Extract the [X, Y] coordinate from the center of the cell holding the provided text.  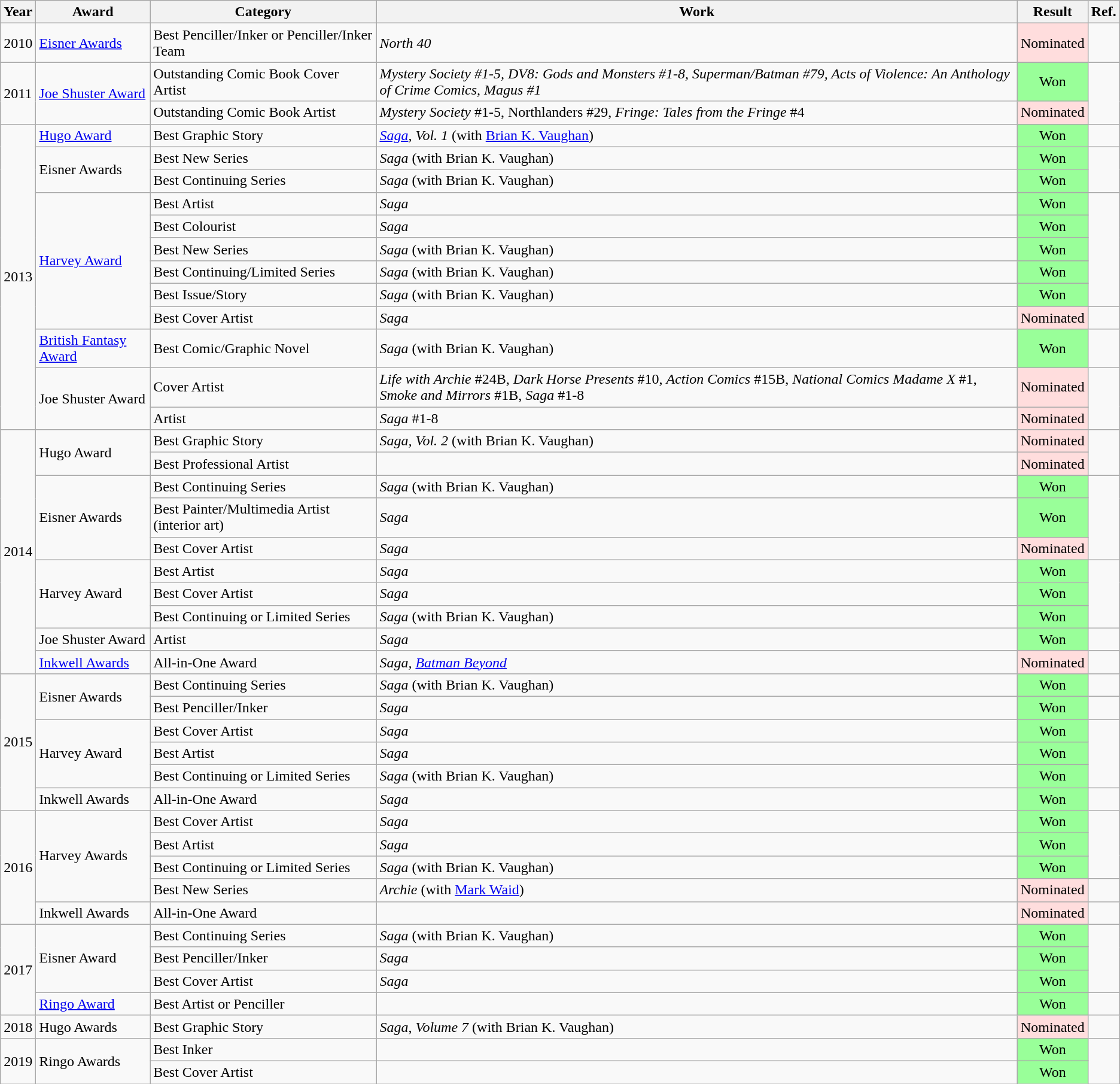
Ringo Awards [93, 1061]
Best Penciller/Inker or Penciller/Inker Team [263, 43]
Outstanding Comic Book Cover Artist [263, 81]
Hugo Awards [93, 1027]
2010 [18, 43]
Best Continuing/Limited Series [263, 272]
Best Issue/Story [263, 294]
Category [263, 12]
Harvey Awards [93, 856]
Work [697, 12]
Best Painter/Multimedia Artist (interior art) [263, 517]
Saga, Volume 7 (with Brian K. Vaughan) [697, 1027]
Mystery Society #1-5, Northlanders #29, Fringe: Tales from the Fringe #4 [697, 113]
Archie (with Mark Waid) [697, 890]
2018 [18, 1027]
2015 [18, 742]
Award [93, 12]
Ref. [1103, 12]
2016 [18, 867]
2014 [18, 552]
Ringo Award [93, 1004]
Eisner Award [93, 958]
2011 [18, 93]
2017 [18, 970]
Life with Archie #24B, Dark Horse Presents #10, Action Comics #15B, National Comics Madame X #1, Smoke and Mirrors #1B, Saga #1-8 [697, 388]
Saga #1-8 [697, 418]
2019 [18, 1061]
British Fantasy Award [93, 348]
Saga, Vol. 2 (with Brian K. Vaughan) [697, 441]
Outstanding Comic Book Artist [263, 113]
Best Inker [263, 1049]
2013 [18, 277]
Best Artist or Penciller [263, 1004]
Result [1052, 12]
Cover Artist [263, 388]
North 40 [697, 43]
Saga, Vol. 1 (with Brian K. Vaughan) [697, 135]
Best Professional Artist [263, 464]
Saga, Batman Beyond [697, 662]
Best Comic/Graphic Novel [263, 348]
Mystery Society #1-5, DV8: Gods and Monsters #1-8, Superman/Batman #79, Acts of Violence: An Anthology of Crime Comics, Magus #1 [697, 81]
Best Colourist [263, 226]
Year [18, 12]
